Search for the cell housing the specified text and yield its (x, y) center coordinate. 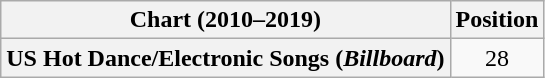
28 (497, 58)
US Hot Dance/Electronic Songs (Billboard) (226, 58)
Position (497, 20)
Chart (2010–2019) (226, 20)
